Provide the [x, y] coordinate of the cell's center where the given text is located.  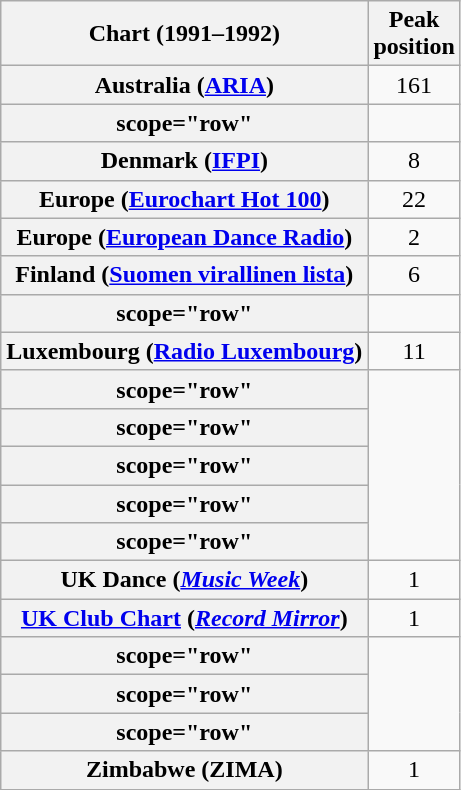
Luxembourg (Radio Luxembourg) [184, 351]
UK Dance (Music Week) [184, 580]
Australia (ARIA) [184, 85]
Europe (European Dance Radio) [184, 237]
Denmark (IFPI) [184, 161]
Europe (Eurochart Hot 100) [184, 199]
Finland (Suomen virallinen lista) [184, 275]
Peakposition [414, 34]
2 [414, 237]
UK Club Chart (Record Mirror) [184, 618]
6 [414, 275]
Zimbabwe (ZIMA) [184, 770]
Chart (1991–1992) [184, 34]
8 [414, 161]
22 [414, 199]
11 [414, 351]
161 [414, 85]
